Return [X, Y] of the center of cell containing provided text 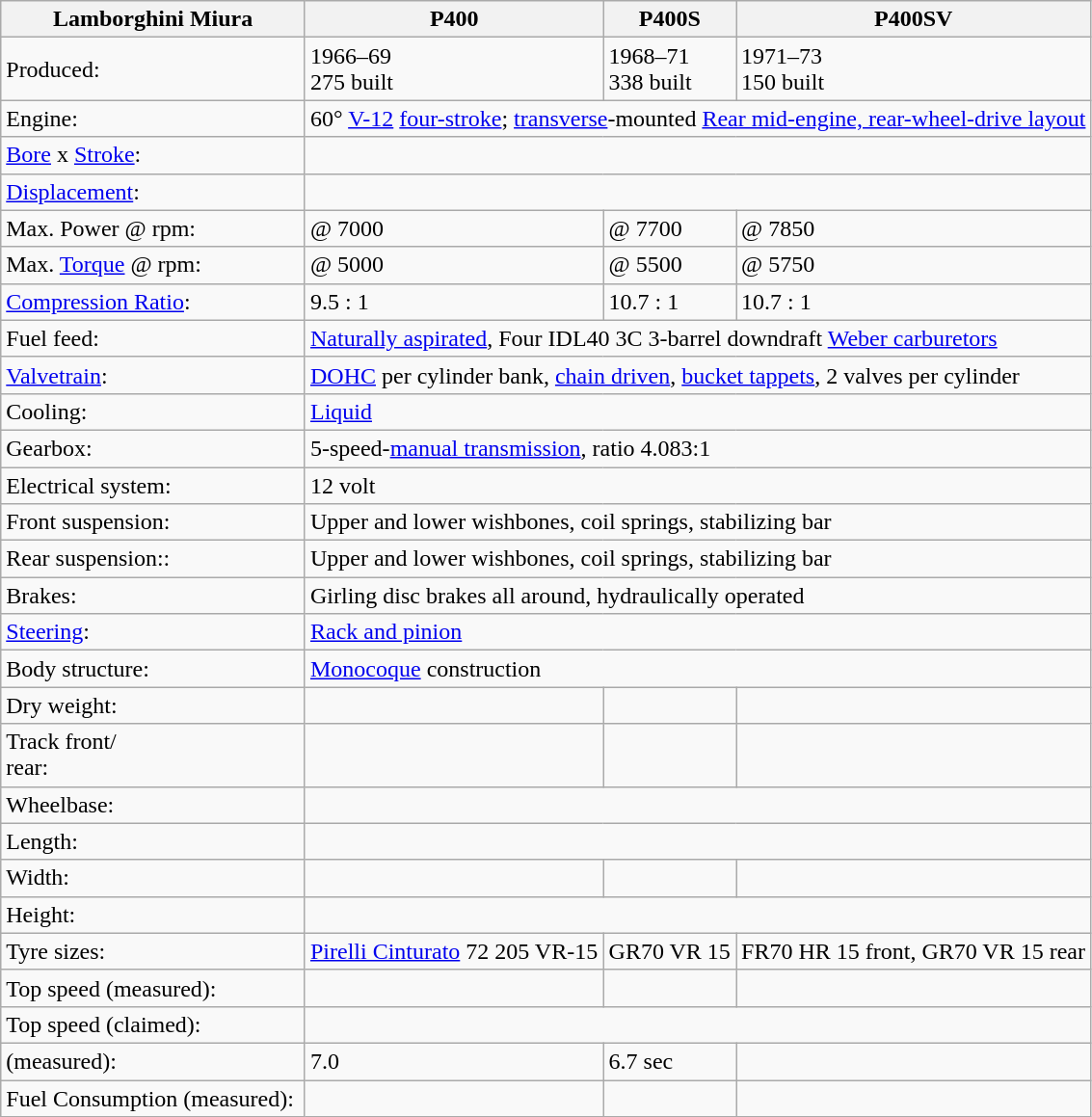
Displacement: [153, 192]
60° V-12 four-stroke; transverse-mounted Rear mid-engine, rear-wheel-drive layout [698, 119]
@ 5500 [669, 265]
5-speed-manual transmission, ratio 4.083:1 [698, 448]
Bore x Stroke: [153, 155]
Rear suspension:: [153, 559]
Girling disc brakes all around, hydraulically operated [698, 596]
1971–73 150 built [914, 69]
@ 5750 [914, 265]
@ 7850 [914, 228]
@ 7000 [454, 228]
Tyre sizes: [153, 951]
Top speed (claimed): [153, 1024]
Max. Torque @ rpm: [153, 265]
P400SV [914, 19]
Height: [153, 915]
Engine: [153, 119]
(measured): [153, 1061]
12 volt [698, 485]
1968–71 338 built [669, 69]
Brakes: [153, 596]
Track front/rear: [153, 756]
Produced: [153, 69]
Compression Ratio: [153, 302]
DOHC per cylinder bank, chain driven, bucket tappets, 2 valves per cylinder [698, 375]
Pirelli Cinturato 72 205 VR-15 [454, 951]
@ 5000 [454, 265]
Electrical system: [153, 485]
P400 [454, 19]
Naturally aspirated, Four IDL40 3C 3-barrel downdraft Weber carburetors [698, 338]
Gearbox: [153, 448]
Body structure: [153, 669]
Rack and pinion [698, 632]
Front suspension: [153, 522]
Fuel Consumption (measured): [153, 1098]
Steering: [153, 632]
Lamborghini Miura [153, 19]
Top speed (measured): [153, 988]
FR70 HR 15 front, GR70 VR 15 rear [914, 951]
Liquid [698, 412]
GR70 VR 15 [669, 951]
Dry weight: [153, 705]
Valvetrain: [153, 375]
Width: [153, 878]
Wheelbase: [153, 805]
1966–69 275 built [454, 69]
Max. Power @ rpm: [153, 228]
Cooling: [153, 412]
9.5 : 1 [454, 302]
@ 7700 [669, 228]
Monocoque construction [698, 669]
6.7 sec [669, 1061]
P400S [669, 19]
7.0 [454, 1061]
Fuel feed: [153, 338]
Length: [153, 841]
